From the cell containing the given text, extract its center point as (X, Y) coordinate. 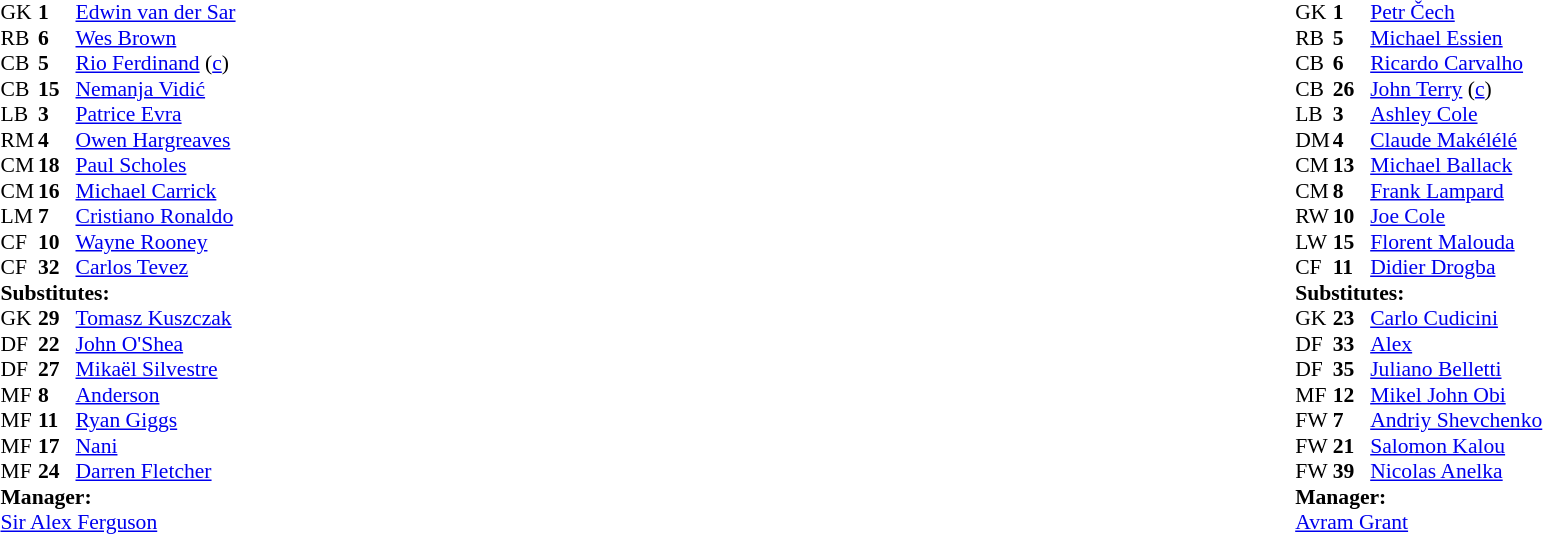
Edwin van der Sar (156, 13)
12 (1352, 395)
Mikel John Obi (1456, 395)
Didier Drogba (1456, 267)
Owen Hargreaves (156, 140)
Michael Ballack (1456, 165)
Paul Scholes (156, 165)
33 (1352, 344)
26 (1352, 89)
Carlos Tevez (156, 267)
Mikaël Silvestre (156, 369)
Florent Malouda (1456, 242)
27 (57, 369)
21 (1352, 446)
Carlo Cudicini (1456, 319)
Cristiano Ronaldo (156, 217)
Nani (156, 446)
Nemanja Vidić (156, 89)
Tomasz Kuszczak (156, 319)
Patrice Evra (156, 115)
Juliano Belletti (1456, 369)
39 (1352, 471)
Alex (1456, 344)
Petr Čech (1456, 13)
Darren Fletcher (156, 471)
RM (19, 140)
DM (1314, 140)
29 (57, 319)
Salomon Kalou (1456, 446)
24 (57, 471)
Ricardo Carvalho (1456, 63)
Rio Ferdinand (c) (156, 63)
13 (1352, 165)
LW (1314, 242)
Michael Carrick (156, 191)
LM (19, 217)
Frank Lampard (1456, 191)
18 (57, 165)
Ashley Cole (1456, 115)
16 (57, 191)
RW (1314, 217)
Michael Essien (1456, 38)
22 (57, 344)
32 (57, 267)
Andriy Shevchenko (1456, 421)
Joe Cole (1456, 217)
Nicolas Anelka (1456, 471)
Ryan Giggs (156, 421)
Wayne Rooney (156, 242)
17 (57, 446)
Claude Makélélé (1456, 140)
23 (1352, 319)
John Terry (c) (1456, 89)
Wes Brown (156, 38)
Anderson (156, 395)
35 (1352, 369)
John O'Shea (156, 344)
